Provide the [X, Y] coordinate of the cell's center where the given text is located.  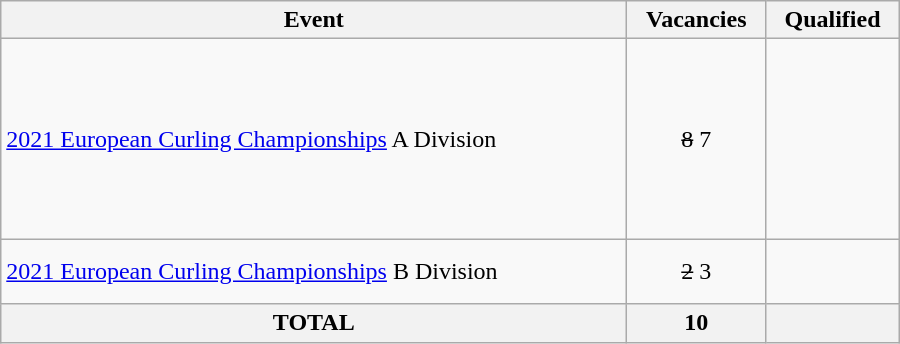
8 7 [696, 139]
2021 European Curling Championships B Division [314, 272]
Vacancies [696, 20]
Event [314, 20]
Qualified [832, 20]
TOTAL [314, 323]
2 3 [696, 272]
2021 European Curling Championships A Division [314, 139]
10 [696, 323]
